Return the [X, Y] coordinate for the center point of the cell that contains the specified text.  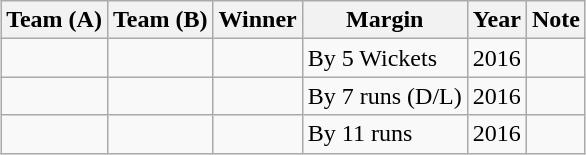
Team (A) [54, 20]
Note [556, 20]
By 5 Wickets [384, 58]
Year [496, 20]
Team (B) [160, 20]
Margin [384, 20]
Winner [258, 20]
By 7 runs (D/L) [384, 96]
By 11 runs [384, 134]
